Pinpoint the cell where the given text exists, returning its (x, y) midpoint coordinate. 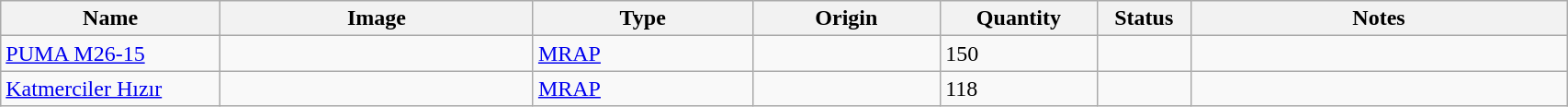
Quantity (1019, 18)
Notes (1378, 18)
Name (110, 18)
Status (1144, 18)
Image (377, 18)
PUMA M26-15 (110, 53)
Type (643, 18)
150 (1019, 53)
Origin (847, 18)
Katmerciler Hızır (110, 89)
118 (1019, 89)
